From the cell containing the given text, extract its center point as (X, Y) coordinate. 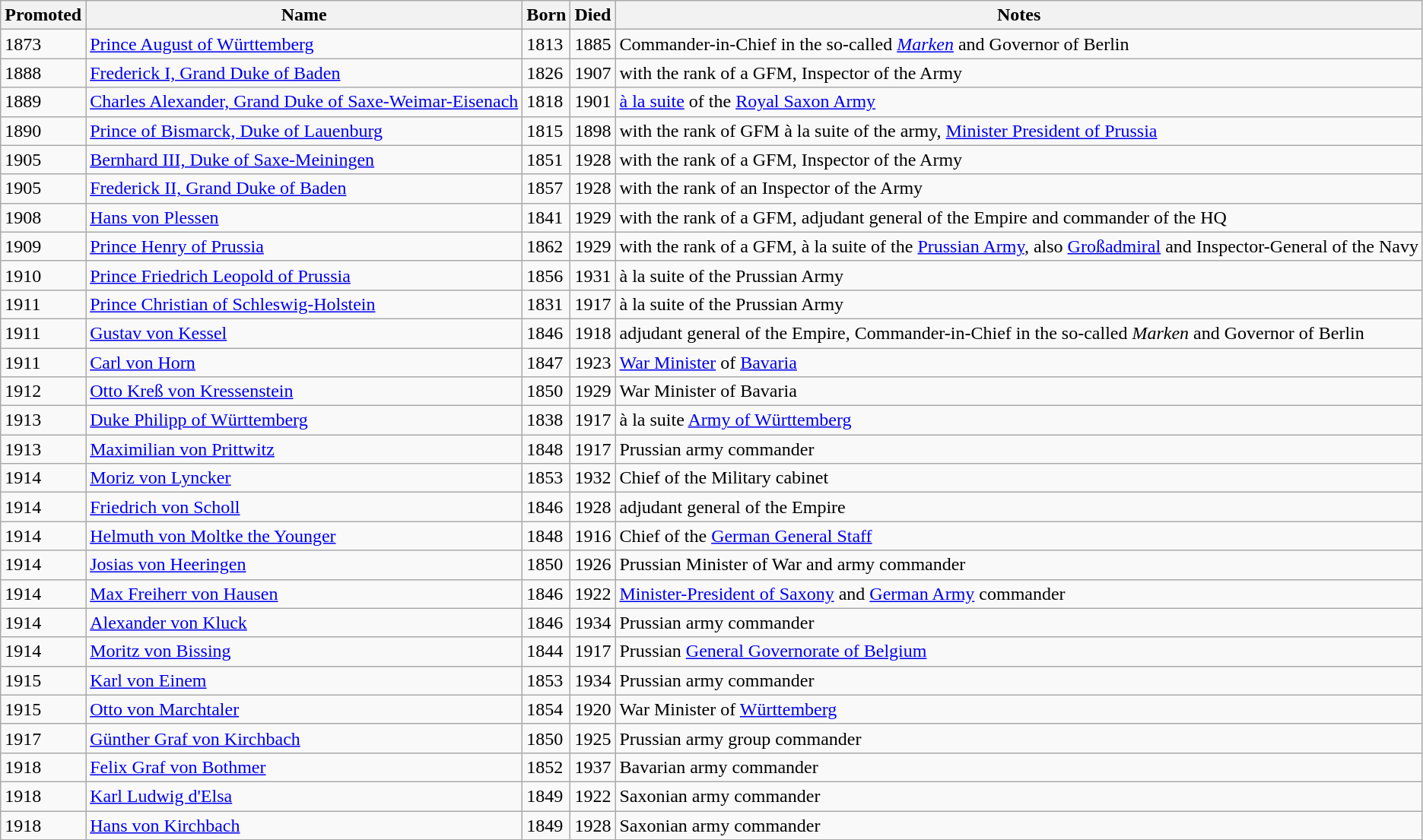
1923 (593, 363)
Friedrich von Scholl (304, 507)
1907 (593, 73)
1818 (546, 102)
Helmuth von Moltke the Younger (304, 536)
Duke Philipp of Württemberg (304, 420)
à la suite of the Royal Saxon Army (1019, 102)
Otto von Marchtaler (304, 709)
1908 (43, 217)
Max Freiherr von Hausen (304, 594)
1813 (546, 44)
1841 (546, 217)
1885 (593, 44)
1890 (43, 131)
adjudant general of the Empire, Commander-in-Chief in the so-called Marken and Governor of Berlin (1019, 333)
Chief of the German General Staff (1019, 536)
Charles Alexander, Grand Duke of Saxe-Weimar-Eisenach (304, 102)
with the rank of a GFM, à la suite of the Prussian Army, also Großadmiral and Inspector-General of the Navy (1019, 246)
Josias von Heeringen (304, 565)
Died (593, 15)
Prince Henry of Prussia (304, 246)
1937 (593, 767)
1831 (546, 304)
Chief of the Military cabinet (1019, 478)
1856 (546, 275)
1912 (43, 391)
1909 (43, 246)
with the rank of an Inspector of the Army (1019, 189)
Günther Graf von Kirchbach (304, 738)
Carl von Horn (304, 363)
Prince of Bismarck, Duke of Lauenburg (304, 131)
1862 (546, 246)
1901 (593, 102)
Born (546, 15)
Notes (1019, 15)
1851 (546, 160)
1926 (593, 565)
Moriz von Lyncker (304, 478)
Prussian General Governorate of Belgium (1019, 651)
à la suite Army of Württemberg (1019, 420)
Bernhard III, Duke of Saxe-Meiningen (304, 160)
with the rank of GFM à la suite of the army, Minister President of Prussia (1019, 131)
1815 (546, 131)
Otto Kreß von Kressenstein (304, 391)
with the rank of a GFM, adjudant general of the Empire and commander of the HQ (1019, 217)
Karl Ludwig d'Elsa (304, 796)
1910 (43, 275)
Name (304, 15)
Felix Graf von Bothmer (304, 767)
Commander-in-Chief in the so-called Marken and Governor of Berlin (1019, 44)
Prince Christian of Schleswig-Holstein (304, 304)
Hans von Kirchbach (304, 825)
War Minister of Württemberg (1019, 709)
Minister-President of Saxony and German Army commander (1019, 594)
1931 (593, 275)
Alexander von Kluck (304, 623)
1889 (43, 102)
1852 (546, 767)
1873 (43, 44)
1854 (546, 709)
Moritz von Bissing (304, 651)
Frederick I, Grand Duke of Baden (304, 73)
1844 (546, 651)
1857 (546, 189)
Bavarian army commander (1019, 767)
1920 (593, 709)
Hans von Plessen (304, 217)
Prince August of Württemberg (304, 44)
Gustav von Kessel (304, 333)
Promoted (43, 15)
Frederick II, Grand Duke of Baden (304, 189)
1916 (593, 536)
1932 (593, 478)
adjudant general of the Empire (1019, 507)
1826 (546, 73)
1838 (546, 420)
Prince Friedrich Leopold of Prussia (304, 275)
1925 (593, 738)
1898 (593, 131)
Karl von Einem (304, 680)
Prussian Minister of War and army commander (1019, 565)
1888 (43, 73)
Maximilian von Prittwitz (304, 449)
1847 (546, 363)
Prussian army group commander (1019, 738)
